Find where the given text appears and provide that cell's center as (X, Y) coordinate. 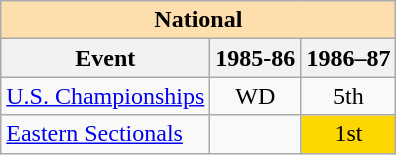
1986–87 (348, 58)
Event (106, 58)
National (198, 20)
5th (348, 96)
U.S. Championships (106, 96)
1985-86 (256, 58)
Eastern Sectionals (106, 134)
1st (348, 134)
WD (256, 96)
